Provide the (X, Y) coordinate of the cell's center where the given text is located.  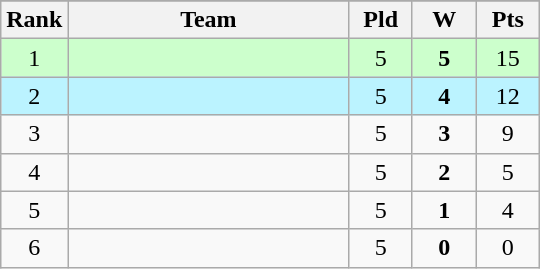
9 (508, 134)
Rank (34, 20)
12 (508, 96)
Pld (381, 20)
Pts (508, 20)
15 (508, 58)
Team (208, 20)
W (444, 20)
6 (34, 248)
